For the text-containing cell, return its midpoint in [x, y] coordinate format. 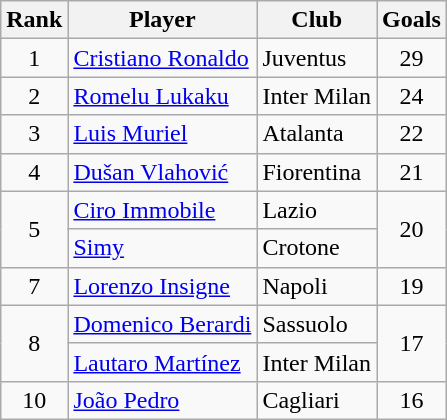
1 [34, 58]
4 [34, 172]
Napoli [317, 286]
20 [412, 229]
Fiorentina [317, 172]
Sassuolo [317, 324]
5 [34, 229]
Atalanta [317, 134]
Lazio [317, 210]
Goals [412, 20]
Romelu Lukaku [162, 96]
Domenico Berardi [162, 324]
7 [34, 286]
19 [412, 286]
Lautaro Martínez [162, 362]
Juventus [317, 58]
Player [162, 20]
Simy [162, 248]
Cagliari [317, 400]
10 [34, 400]
Dušan Vlahović [162, 172]
8 [34, 343]
Crotone [317, 248]
2 [34, 96]
Club [317, 20]
16 [412, 400]
21 [412, 172]
17 [412, 343]
24 [412, 96]
Cristiano Ronaldo [162, 58]
Rank [34, 20]
3 [34, 134]
Luis Muriel [162, 134]
29 [412, 58]
22 [412, 134]
Lorenzo Insigne [162, 286]
João Pedro [162, 400]
Ciro Immobile [162, 210]
